Pinpoint the cell where the given text exists, returning its [X, Y] midpoint coordinate. 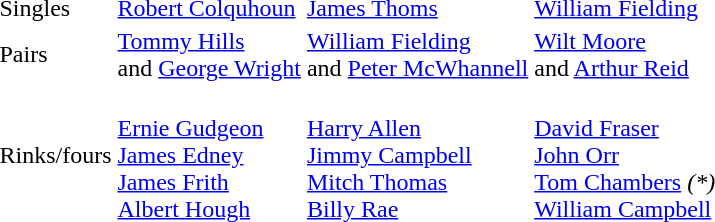
William Fieldingand Peter McWhannell [417, 54]
Tommy Hillsand George Wright [209, 54]
